Scan for the cell matching the given text and deliver its (X, Y) coordinate at center. 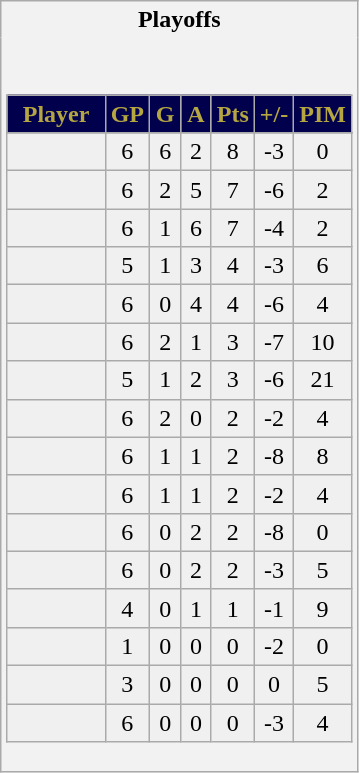
-7 (274, 342)
10 (323, 342)
9 (323, 608)
G (164, 114)
-4 (274, 228)
Player (56, 114)
Pts (232, 114)
Playoffs (180, 20)
+/- (274, 114)
A (196, 114)
GP (127, 114)
21 (323, 380)
-1 (274, 608)
PIM (323, 114)
